Scan for the cell matching the given text and deliver its (x, y) coordinate at center. 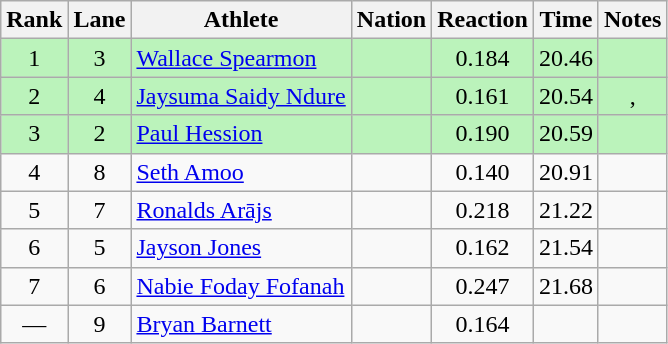
1 (34, 58)
— (34, 324)
Jaysuma Saidy Ndure (241, 96)
Time (566, 20)
0.162 (483, 248)
Seth Amoo (241, 172)
0.190 (483, 134)
0.161 (483, 96)
20.59 (566, 134)
Jayson Jones (241, 248)
21.68 (566, 286)
Lane (100, 20)
Nabie Foday Fofanah (241, 286)
20.54 (566, 96)
21.22 (566, 210)
Wallace Spearmon (241, 58)
0.140 (483, 172)
0.164 (483, 324)
Nation (391, 20)
0.184 (483, 58)
Paul Hession (241, 134)
, (632, 96)
Rank (34, 20)
21.54 (566, 248)
9 (100, 324)
0.247 (483, 286)
0.218 (483, 210)
Ronalds Arājs (241, 210)
8 (100, 172)
Notes (632, 20)
Athlete (241, 20)
Bryan Barnett (241, 324)
Reaction (483, 20)
20.91 (566, 172)
20.46 (566, 58)
